Scan for the cell matching the given text and deliver its [x, y] coordinate at center. 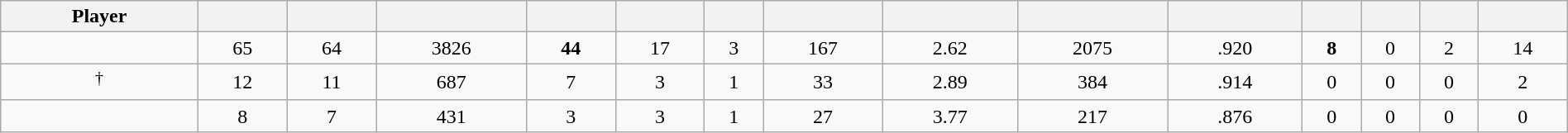
217 [1092, 116]
.876 [1236, 116]
17 [660, 48]
.920 [1236, 48]
65 [242, 48]
2.62 [949, 48]
.914 [1236, 83]
33 [824, 83]
64 [332, 48]
2.89 [949, 83]
687 [452, 83]
384 [1092, 83]
2075 [1092, 48]
3826 [452, 48]
167 [824, 48]
† [99, 83]
44 [571, 48]
27 [824, 116]
Player [99, 17]
431 [452, 116]
12 [242, 83]
3.77 [949, 116]
14 [1523, 48]
11 [332, 83]
